Find where the given text appears and provide that cell's center as [x, y] coordinate. 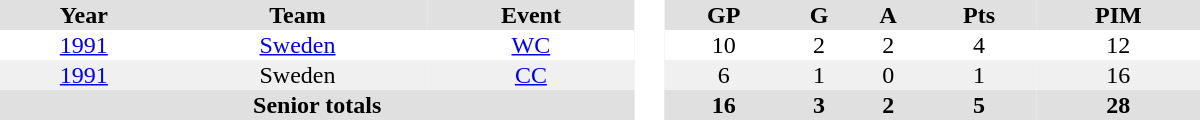
Senior totals [317, 105]
A [888, 15]
G [818, 15]
4 [980, 45]
3 [818, 105]
Pts [980, 15]
Event [530, 15]
Team [298, 15]
GP [724, 15]
0 [888, 75]
5 [980, 105]
Year [84, 15]
12 [1118, 45]
CC [530, 75]
28 [1118, 105]
10 [724, 45]
PIM [1118, 15]
6 [724, 75]
WC [530, 45]
